Search for the cell housing the specified text and yield its (X, Y) center coordinate. 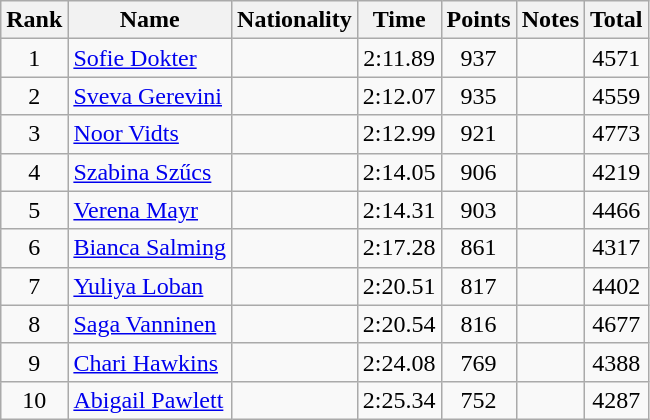
Yuliya Loban (150, 286)
937 (478, 58)
861 (478, 248)
769 (478, 362)
2:20.54 (399, 324)
4571 (617, 58)
2:24.08 (399, 362)
4559 (617, 96)
8 (34, 324)
2:14.05 (399, 172)
Sofie Dokter (150, 58)
816 (478, 324)
Verena Mayr (150, 210)
Rank (34, 20)
2:11.89 (399, 58)
2:25.34 (399, 400)
4677 (617, 324)
Chari Hawkins (150, 362)
2:14.31 (399, 210)
4402 (617, 286)
7 (34, 286)
4287 (617, 400)
Szabina Szűcs (150, 172)
9 (34, 362)
2:17.28 (399, 248)
Name (150, 20)
2 (34, 96)
Bianca Salming (150, 248)
4466 (617, 210)
5 (34, 210)
4317 (617, 248)
Saga Vanninen (150, 324)
6 (34, 248)
10 (34, 400)
752 (478, 400)
921 (478, 134)
2:12.07 (399, 96)
2:20.51 (399, 286)
3 (34, 134)
1 (34, 58)
Total (617, 20)
Time (399, 20)
Sveva Gerevini (150, 96)
817 (478, 286)
Noor Vidts (150, 134)
4219 (617, 172)
Notes (550, 20)
4773 (617, 134)
4 (34, 172)
Nationality (295, 20)
4388 (617, 362)
906 (478, 172)
935 (478, 96)
2:12.99 (399, 134)
Abigail Pawlett (150, 400)
903 (478, 210)
Points (478, 20)
